From the cell containing the given text, extract its center point as [x, y] coordinate. 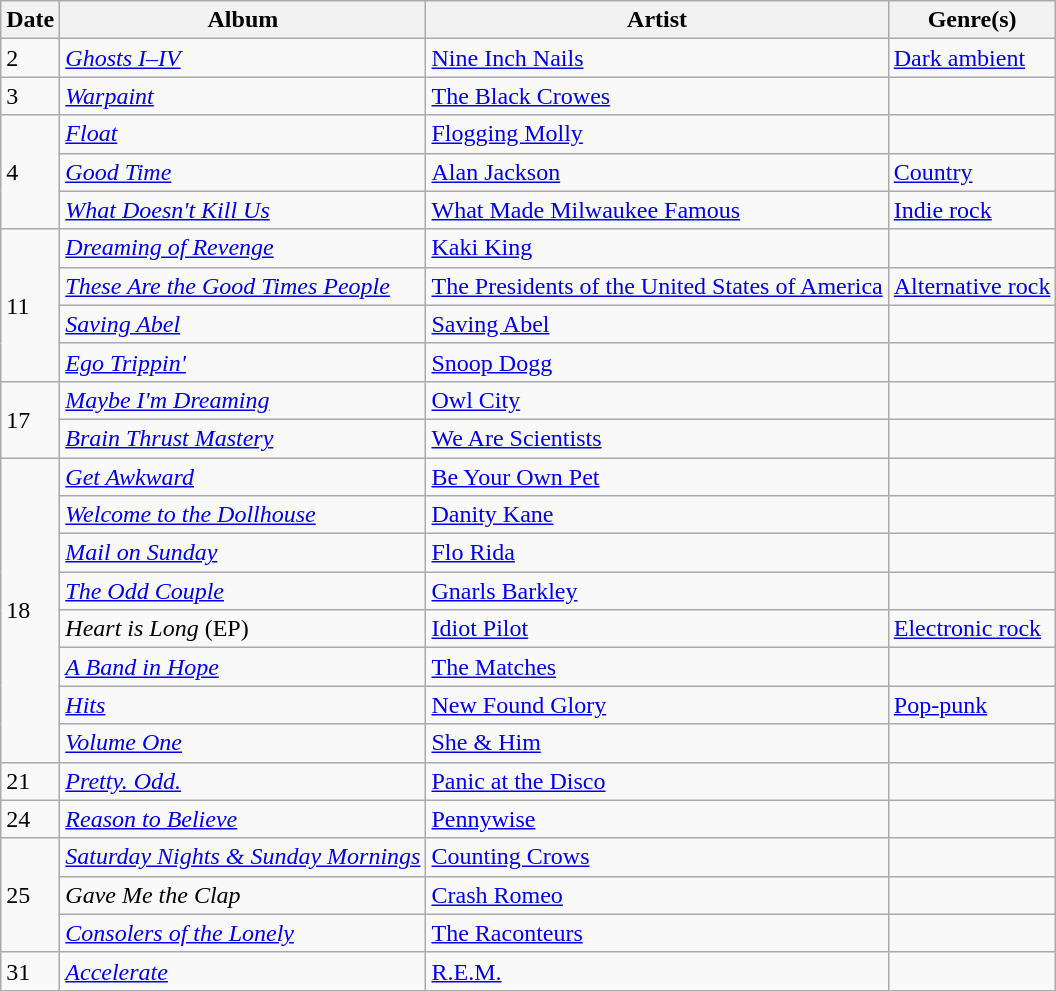
11 [30, 305]
2 [30, 58]
18 [30, 610]
Gnarls Barkley [657, 591]
Warpaint [243, 96]
Pretty. Odd. [243, 781]
4 [30, 172]
3 [30, 96]
R.E.M. [657, 971]
Pennywise [657, 819]
Indie rock [972, 210]
Dark ambient [972, 58]
The Presidents of the United States of America [657, 286]
Crash Romeo [657, 895]
21 [30, 781]
Float [243, 134]
Heart is Long (EP) [243, 629]
Saturday Nights & Sunday Mornings [243, 857]
Danity Kane [657, 515]
17 [30, 419]
New Found Glory [657, 705]
We Are Scientists [657, 438]
Dreaming of Revenge [243, 248]
The Raconteurs [657, 933]
Alternative rock [972, 286]
Consolers of the Lonely [243, 933]
A Band in Hope [243, 667]
Ghosts I–IV [243, 58]
31 [30, 971]
Idiot Pilot [657, 629]
The Matches [657, 667]
Mail on Sunday [243, 553]
Artist [657, 20]
Volume One [243, 743]
Gave Me the Clap [243, 895]
The Odd Couple [243, 591]
Reason to Believe [243, 819]
Panic at the Disco [657, 781]
Flogging Molly [657, 134]
Electronic rock [972, 629]
Accelerate [243, 971]
She & Him [657, 743]
Date [30, 20]
Snoop Dogg [657, 362]
Counting Crows [657, 857]
Country [972, 172]
Good Time [243, 172]
Flo Rida [657, 553]
These Are the Good Times People [243, 286]
Nine Inch Nails [657, 58]
Maybe I'm Dreaming [243, 400]
Pop-punk [972, 705]
Alan Jackson [657, 172]
Welcome to the Dollhouse [243, 515]
Kaki King [657, 248]
25 [30, 895]
The Black Crowes [657, 96]
What Doesn't Kill Us [243, 210]
Get Awkward [243, 477]
Album [243, 20]
Genre(s) [972, 20]
24 [30, 819]
Ego Trippin' [243, 362]
Be Your Own Pet [657, 477]
What Made Milwaukee Famous [657, 210]
Hits [243, 705]
Brain Thrust Mastery [243, 438]
Owl City [657, 400]
